Capture the cell that displays the provided text and extract its [X, Y] central coordinate. 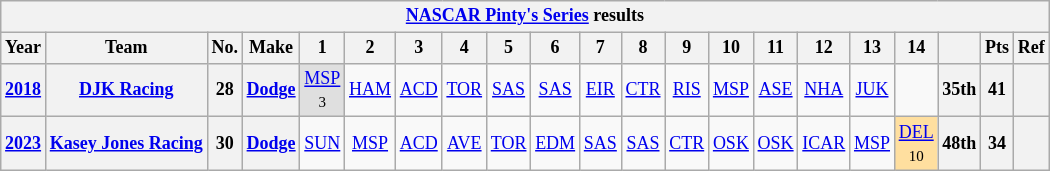
JUK [872, 90]
14 [916, 48]
35th [960, 90]
1 [322, 48]
HAM [370, 90]
ICAR [824, 144]
DJK Racing [126, 90]
SUN [322, 144]
8 [643, 48]
30 [224, 144]
11 [776, 48]
34 [998, 144]
28 [224, 90]
EIR [600, 90]
AVE [464, 144]
DEL10 [916, 144]
2 [370, 48]
EDM [556, 144]
NHA [824, 90]
2023 [24, 144]
MSP3 [322, 90]
No. [224, 48]
9 [687, 48]
4 [464, 48]
Pts [998, 48]
6 [556, 48]
Team [126, 48]
3 [418, 48]
Make [271, 48]
5 [508, 48]
RIS [687, 90]
12 [824, 48]
13 [872, 48]
48th [960, 144]
Year [24, 48]
NASCAR Pinty's Series results [525, 16]
Kasey Jones Racing [126, 144]
10 [732, 48]
7 [600, 48]
Ref [1031, 48]
2018 [24, 90]
41 [998, 90]
ASE [776, 90]
